For the text-containing cell, return its midpoint in (x, y) coordinate format. 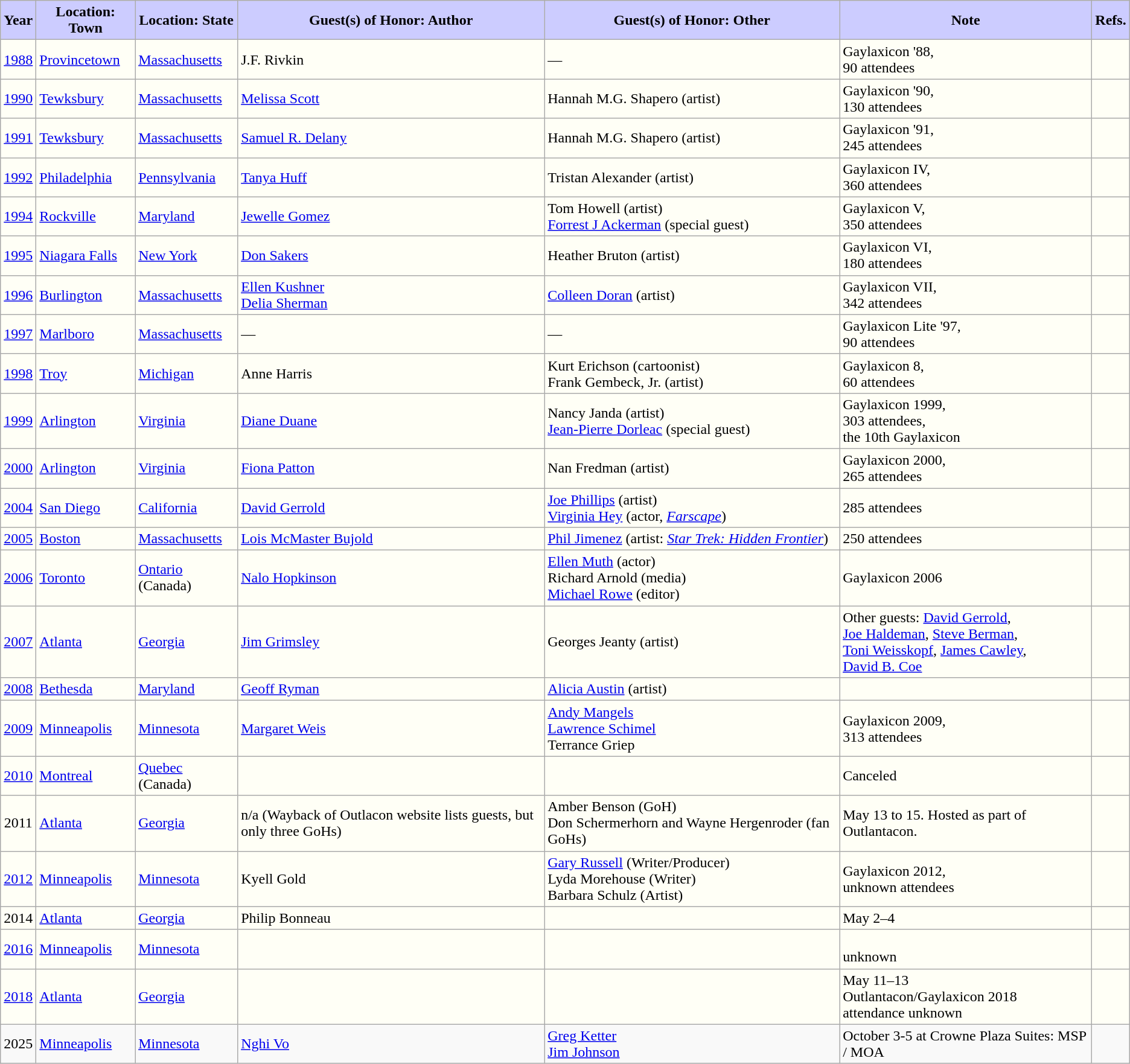
Quebec (Canada) (187, 776)
Philip Bonneau (391, 918)
San Diego (86, 507)
Ellen KushnerDelia Sherman (391, 295)
Nan Fredman (artist) (692, 468)
Troy (86, 373)
Kyell Gold (391, 879)
Nancy Janda (artist)Jean-Pierre Dorleac (special guest) (692, 421)
Refs. (1111, 21)
May 2–4 (966, 918)
2000 (18, 468)
Gaylaxicon '90,130 attendees (966, 99)
Marlboro (86, 334)
Burlington (86, 295)
2006 (18, 578)
October 3-5 at Crowne Plaza Suites: MSP / MOA (966, 1044)
2008 (18, 689)
250 attendees (966, 539)
Note (966, 21)
2004 (18, 507)
Gaylaxicon V,350 attendees (966, 216)
Location: Town (86, 21)
2009 (18, 728)
Gaylaxicon 2009, 313 attendees (966, 728)
Rockville (86, 216)
New York (187, 256)
2007 (18, 642)
Lois McMaster Bujold (391, 539)
2012 (18, 879)
Alicia Austin (artist) (692, 689)
Don Sakers (391, 256)
Jewelle Gomez (391, 216)
Colleen Doran (artist) (692, 295)
Ellen Muth (actor)Richard Arnold (media)Michael Rowe (editor) (692, 578)
1995 (18, 256)
Gaylaxicon '91,245 attendees (966, 138)
Guest(s) of Honor: Author (391, 21)
Toronto (86, 578)
1990 (18, 99)
Gaylaxicon Lite '97, 90 attendees (966, 334)
1997 (18, 334)
Year (18, 21)
Provincetown (86, 59)
1992 (18, 177)
Gaylaxicon VII,342 attendees (966, 295)
2005 (18, 539)
Tanya Huff (391, 177)
Kurt Erichson (cartoonist)Frank Gembeck, Jr. (artist) (692, 373)
Amber Benson (GoH) Don Schermerhorn and Wayne Hergenroder (fan GoHs) (692, 823)
Heather Bruton (artist) (692, 256)
2025 (18, 1044)
Niagara Falls (86, 256)
Greg KetterJim Johnson (692, 1044)
Anne Harris (391, 373)
Tristan Alexander (artist) (692, 177)
Gary Russell (Writer/Producer) Lyda Morehouse (Writer) Barbara Schulz (Artist) (692, 879)
Michigan (187, 373)
2018 (18, 996)
Gaylaxicon IV,360 attendees (966, 177)
2016 (18, 949)
2010 (18, 776)
2014 (18, 918)
Andy Mangels Lawrence Schimel Terrance Griep (692, 728)
Phil Jimenez (artist: Star Trek: Hidden Frontier) (692, 539)
Samuel R. Delany (391, 138)
Joe Phillips (artist)Virginia Hey (actor, Farscape) (692, 507)
Nalo Hopkinson (391, 578)
Other guests: David Gerrold,Joe Haldeman, Steve Berman,Toni Weisskopf, James Cawley,David B. Coe (966, 642)
Geoff Ryman (391, 689)
Nghi Vo (391, 1044)
David Gerrold (391, 507)
Gaylaxicon 2006 (966, 578)
Boston (86, 539)
Ontario (Canada) (187, 578)
1988 (18, 59)
California (187, 507)
Canceled (966, 776)
Pennsylvania (187, 177)
1996 (18, 295)
Philadelphia (86, 177)
Fiona Patton (391, 468)
2011 (18, 823)
Gaylaxicon '88,90 attendees (966, 59)
Gaylaxicon 8,60 attendees (966, 373)
Bethesda (86, 689)
1991 (18, 138)
Tom Howell (artist)Forrest J Ackerman (special guest) (692, 216)
1998 (18, 373)
Gaylaxicon 2000,265 attendees (966, 468)
May 13 to 15. Hosted as part of Outlantacon. (966, 823)
Montreal (86, 776)
Diane Duane (391, 421)
Margaret Weis (391, 728)
Gaylaxicon VI,180 attendees (966, 256)
Gaylaxicon 2012, unknown attendees (966, 879)
1994 (18, 216)
Guest(s) of Honor: Other (692, 21)
Melissa Scott (391, 99)
285 attendees (966, 507)
n/a (Wayback of Outlacon website lists guests, but only three GoHs) (391, 823)
1999 (18, 421)
Georges Jeanty (artist) (692, 642)
Jim Grimsley (391, 642)
Gaylaxicon 1999,303 attendees,the 10th Gaylaxicon (966, 421)
J.F. Rivkin (391, 59)
May 11–13 Outlantacon/Gaylaxicon 2018 attendance unknown (966, 996)
Location: State (187, 21)
unknown (966, 949)
